Search for the cell housing the specified text and yield its (X, Y) center coordinate. 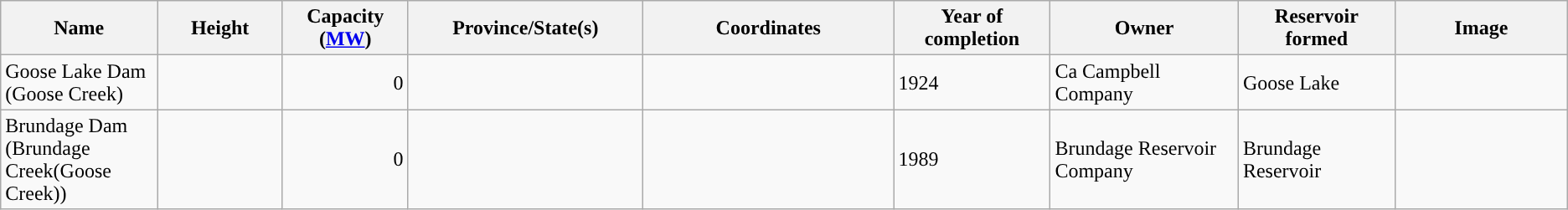
Brundage Reservoir Company (1144, 159)
Ca Campbell Company (1144, 82)
Brundage Dam (Brundage Creek(Goose Creek)) (79, 159)
Capacity (MW) (345, 28)
Province/State(s) (526, 28)
Coordinates (769, 28)
Goose Lake (1317, 82)
Goose Lake Dam (Goose Creek) (79, 82)
Owner (1144, 28)
Image (1481, 28)
Year of completion (972, 28)
1924 (972, 82)
Name (79, 28)
Brundage Reservoir (1317, 159)
Reservoir formed (1317, 28)
Height (220, 28)
1989 (972, 159)
